Output the [x, y] coordinate of the center of the cell containing the given text.  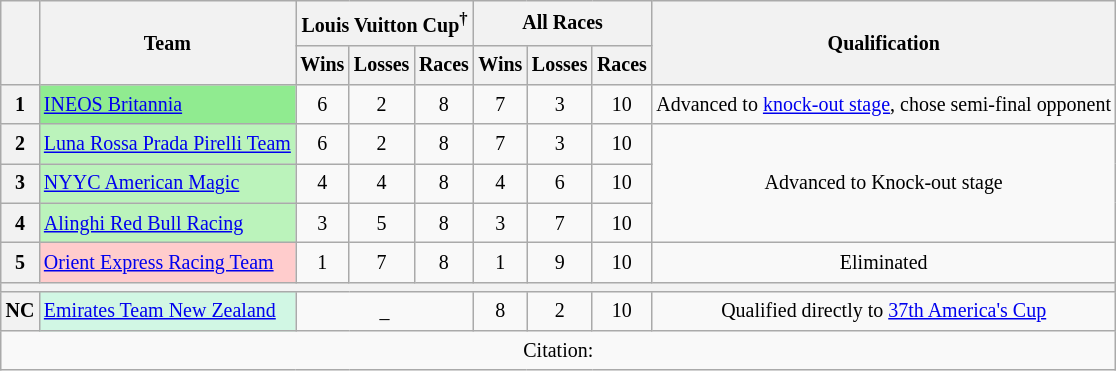
Qualification [884, 43]
Louis Vuitton Cup† [385, 24]
INEOS Britannia [167, 104]
_ [385, 312]
Citation: [558, 350]
Qualified directly to 37th America's Cup [884, 312]
Advanced to Knock-out stage [884, 184]
NC [20, 312]
NYYC American Magic [167, 184]
Luna Rossa Prada Pirelli Team [167, 144]
Orient Express Racing Team [167, 262]
All Races [563, 24]
Team [167, 43]
Eliminated [884, 262]
Advanced to knock-out stage, chose semi-final opponent [884, 104]
9 [560, 262]
Emirates Team New Zealand [167, 312]
Alinghi Red Bull Racing [167, 222]
